From the cell containing the given text, extract its center point as (X, Y) coordinate. 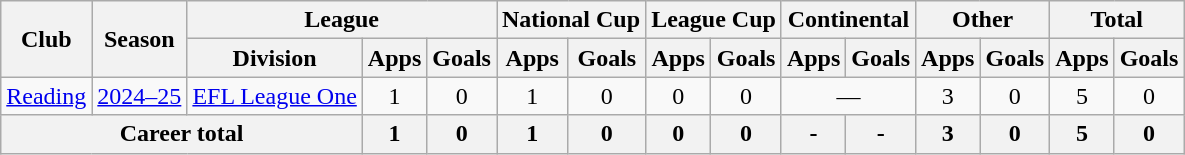
— (848, 96)
EFL League One (274, 96)
Other (983, 20)
Continental (848, 20)
2024–25 (140, 96)
League Cup (714, 20)
Total (1117, 20)
League (342, 20)
Career total (182, 134)
Division (274, 58)
National Cup (570, 20)
Reading (46, 96)
Club (46, 39)
Season (140, 39)
